Provide the (x, y) coordinate of the cell's center where the given text is located.  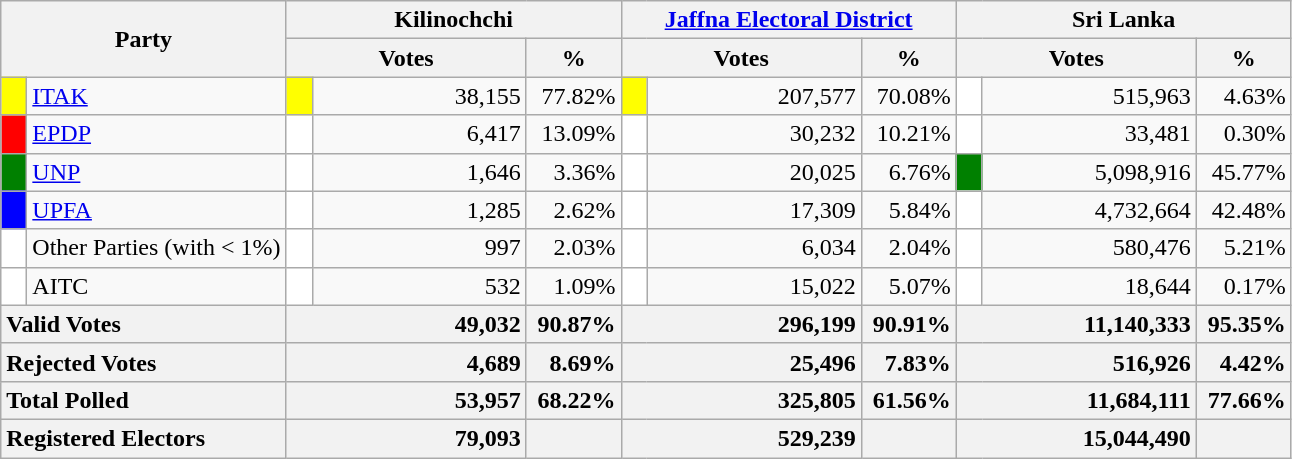
529,239 (741, 438)
Jaffna Electoral District (788, 20)
515,963 (1089, 96)
532 (419, 286)
Valid Votes (144, 324)
5.07% (908, 286)
207,577 (754, 96)
6,417 (419, 134)
13.09% (574, 134)
8.69% (574, 362)
Party (144, 39)
77.66% (1244, 400)
AITC (156, 286)
45.77% (1244, 172)
95.35% (1244, 324)
7.83% (908, 362)
2.03% (574, 248)
4,689 (406, 362)
6,034 (754, 248)
325,805 (741, 400)
516,926 (1076, 362)
4.42% (1244, 362)
49,032 (406, 324)
Sri Lanka (1124, 20)
38,155 (419, 96)
70.08% (908, 96)
5.84% (908, 210)
UPFA (156, 210)
61.56% (908, 400)
53,957 (406, 400)
Other Parties (with < 1%) (156, 248)
ITAK (156, 96)
4,732,664 (1089, 210)
UNP (156, 172)
90.91% (908, 324)
33,481 (1089, 134)
Kilinochchi (454, 20)
1,646 (419, 172)
10.21% (908, 134)
296,199 (741, 324)
Total Polled (144, 400)
3.36% (574, 172)
580,476 (1089, 248)
Rejected Votes (144, 362)
17,309 (754, 210)
77.82% (574, 96)
2.04% (908, 248)
90.87% (574, 324)
4.63% (1244, 96)
25,496 (741, 362)
30,232 (754, 134)
5.21% (1244, 248)
20,025 (754, 172)
18,644 (1089, 286)
2.62% (574, 210)
15,022 (754, 286)
997 (419, 248)
11,684,111 (1076, 400)
11,140,333 (1076, 324)
0.17% (1244, 286)
0.30% (1244, 134)
5,098,916 (1089, 172)
1.09% (574, 286)
EPDP (156, 134)
79,093 (406, 438)
68.22% (574, 400)
42.48% (1244, 210)
Registered Electors (144, 438)
1,285 (419, 210)
15,044,490 (1076, 438)
6.76% (908, 172)
